Scan for the cell matching the given text and deliver its (x, y) coordinate at center. 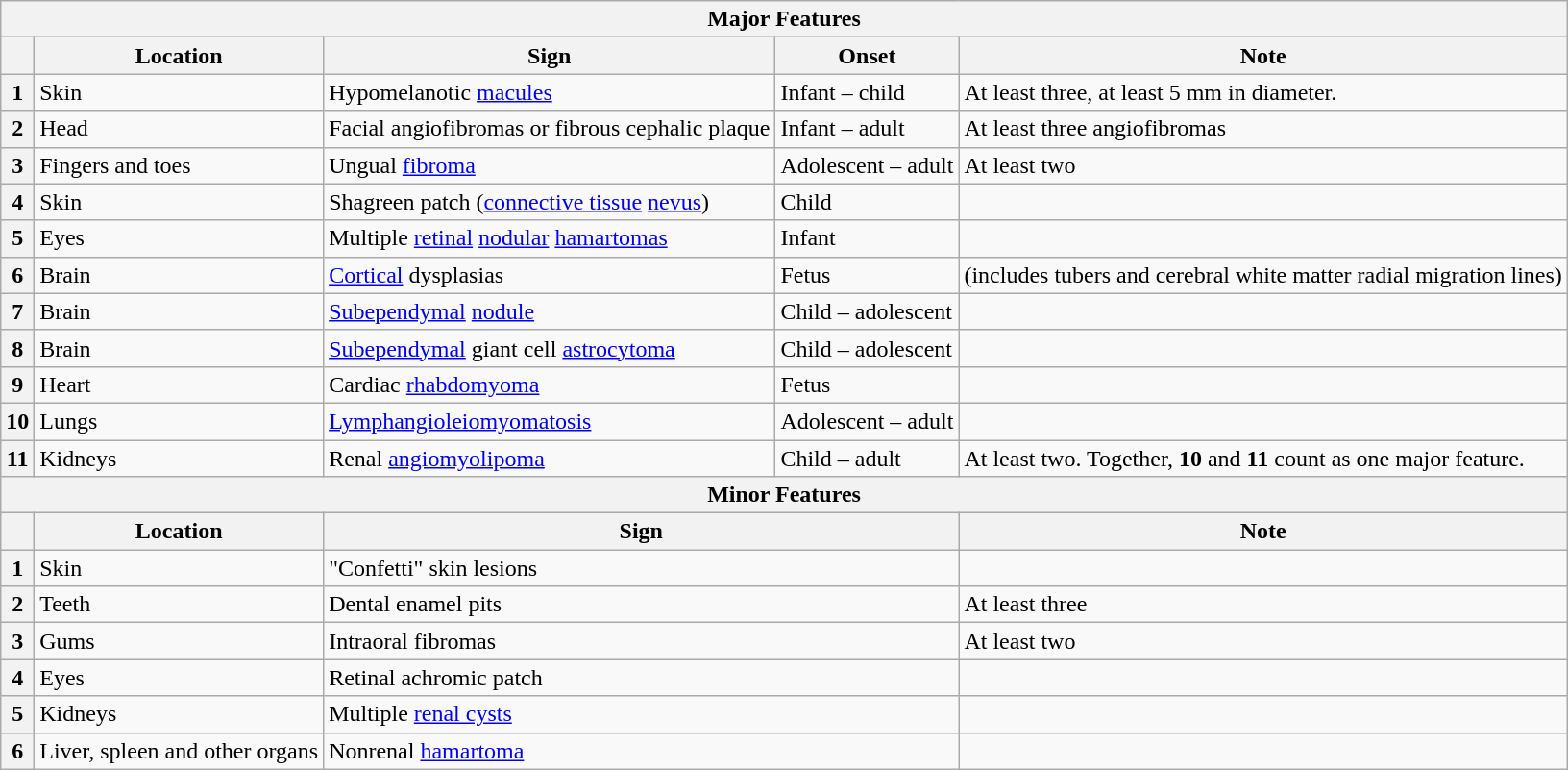
10 (17, 421)
11 (17, 459)
Infant – adult (867, 129)
Onset (867, 56)
8 (17, 348)
Subependymal giant cell astrocytoma (550, 348)
Shagreen patch (connective tissue nevus) (550, 202)
Hypomelanotic macules (550, 92)
Cortical dysplasias (550, 275)
Ungual fibroma (550, 165)
Gums (179, 641)
Major Features (784, 19)
Liver, spleen and other organs (179, 751)
9 (17, 385)
Heart (179, 385)
Subependymal nodule (550, 311)
Head (179, 129)
Infant – child (867, 92)
Lungs (179, 421)
Multiple retinal nodular hamartomas (550, 238)
(includes tubers and cerebral white matter radial migration lines) (1262, 275)
Fingers and toes (179, 165)
Cardiac rhabdomyoma (550, 385)
Intraoral fibromas (642, 641)
At least two. Together, 10 and 11 count as one major feature. (1262, 459)
Child (867, 202)
"Confetti" skin lesions (642, 568)
Infant (867, 238)
At least three angiofibromas (1262, 129)
Child – adult (867, 459)
Facial angiofibromas or fibrous cephalic plaque (550, 129)
At least three, at least 5 mm in diameter. (1262, 92)
At least three (1262, 605)
Retinal achromic patch (642, 678)
Nonrenal hamartoma (642, 751)
Renal angiomyolipoma (550, 459)
Dental enamel pits (642, 605)
7 (17, 311)
Lymphangioleiomyomatosis (550, 421)
Multiple renal cysts (642, 714)
Minor Features (784, 495)
Teeth (179, 605)
